Locate the cell with the specified text and output its (x, y) center coordinate. 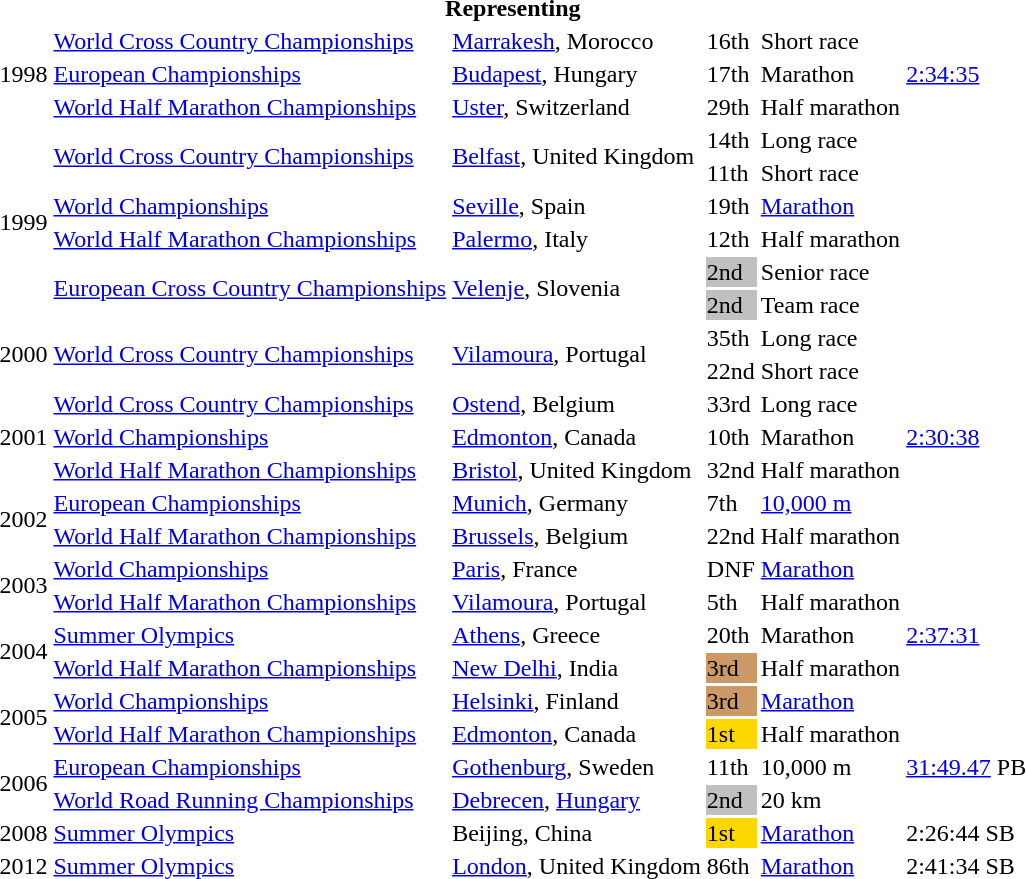
Beijing, China (577, 833)
Bristol, United Kingdom (577, 470)
Seville, Spain (577, 206)
35th (730, 338)
17th (730, 74)
World Road Running Championships (250, 800)
7th (730, 503)
Helsinki, Finland (577, 701)
Debrecen, Hungary (577, 800)
Marrakesh, Morocco (577, 41)
Team race (830, 305)
14th (730, 140)
European Cross Country Championships (250, 288)
5th (730, 602)
10th (730, 437)
33rd (730, 404)
20th (730, 635)
Uster, Switzerland (577, 107)
Belfast, United Kingdom (577, 156)
Paris, France (577, 569)
20 km (830, 800)
Velenje, Slovenia (577, 288)
New Delhi, India (577, 668)
Ostend, Belgium (577, 404)
Senior race (830, 272)
Budapest, Hungary (577, 74)
Athens, Greece (577, 635)
Gothenburg, Sweden (577, 767)
DNF (730, 569)
19th (730, 206)
16th (730, 41)
Brussels, Belgium (577, 536)
Munich, Germany (577, 503)
Palermo, Italy (577, 239)
12th (730, 239)
29th (730, 107)
32nd (730, 470)
